Scan for the cell matching the given text and deliver its [X, Y] coordinate at center. 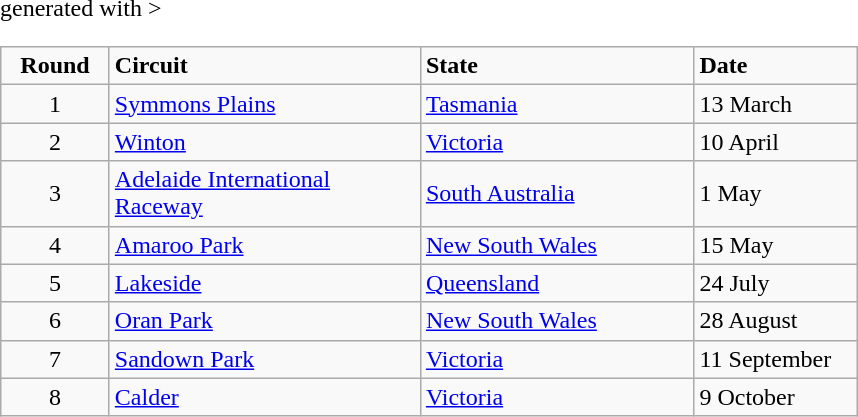
Oran Park [264, 321]
Tasmania [557, 104]
Sandown Park [264, 359]
State [557, 66]
1 May [776, 194]
Queensland [557, 283]
9 October [776, 397]
15 May [776, 245]
Symmons Plains [264, 104]
6 [56, 321]
13 March [776, 104]
7 [56, 359]
10 April [776, 142]
Circuit [264, 66]
Adelaide International Raceway [264, 194]
28 August [776, 321]
South Australia [557, 194]
Calder [264, 397]
1 [56, 104]
11 September [776, 359]
5 [56, 283]
Winton [264, 142]
3 [56, 194]
24 July [776, 283]
Lakeside [264, 283]
2 [56, 142]
Date [776, 66]
8 [56, 397]
Amaroo Park [264, 245]
4 [56, 245]
Round [56, 66]
